Locate the cell with the specified text and output its (X, Y) center coordinate. 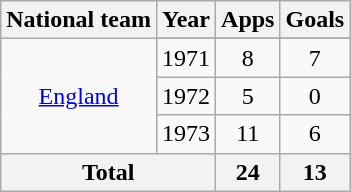
Apps (248, 20)
Total (108, 172)
1971 (186, 58)
Year (186, 20)
7 (315, 58)
Goals (315, 20)
0 (315, 96)
National team (79, 20)
1973 (186, 134)
11 (248, 134)
13 (315, 172)
1972 (186, 96)
6 (315, 134)
24 (248, 172)
England (79, 96)
8 (248, 58)
5 (248, 96)
